From the cell containing the given text, extract its center point as [x, y] coordinate. 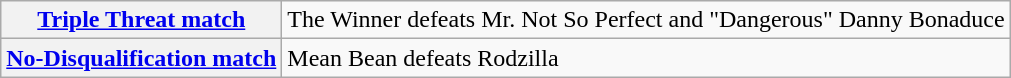
Mean Bean defeats Rodzilla [646, 58]
Triple Threat match [142, 20]
The Winner defeats Mr. Not So Perfect and "Dangerous" Danny Bonaduce [646, 20]
No-Disqualification match [142, 58]
